Pinpoint the cell where the given text exists, returning its (x, y) midpoint coordinate. 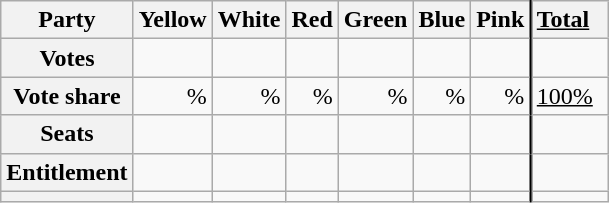
Votes (67, 58)
Yellow (172, 20)
100% (564, 96)
Pink (501, 20)
Total (564, 20)
White (249, 20)
Entitlement (67, 172)
Green (376, 20)
Seats (67, 134)
Blue (442, 20)
Vote share (67, 96)
Party (67, 20)
Red (312, 20)
